For the text-containing cell, return its midpoint in (x, y) coordinate format. 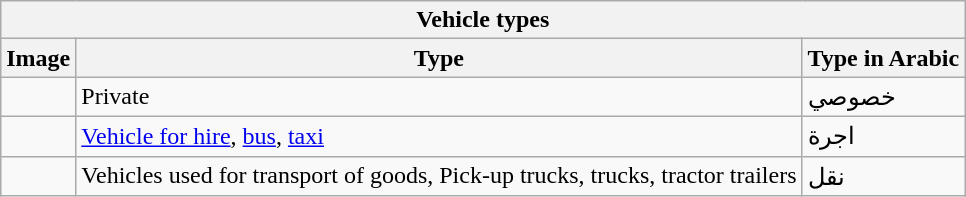
Private (439, 97)
Vehicle for hire, bus, taxi (439, 136)
Type in Arabic (884, 58)
اجرة (884, 136)
Image (38, 58)
نقل (884, 176)
خصوصي (884, 97)
Vehicles used for transport of goods, Pick-up trucks, trucks, tractor trailers (439, 176)
Type (439, 58)
Vehicle types (483, 20)
